Scan for the cell matching the given text and deliver its (X, Y) coordinate at center. 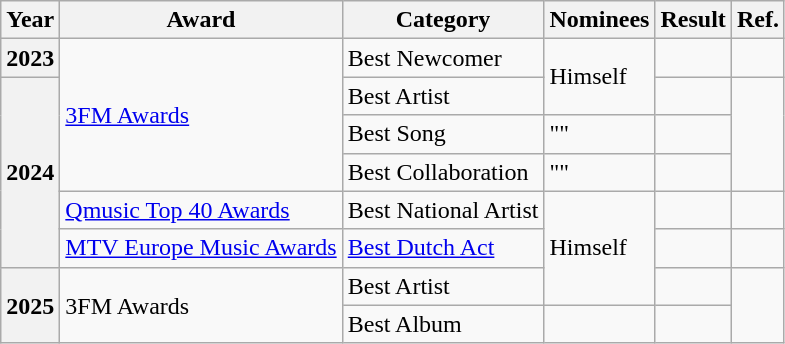
Award (201, 20)
Best Newcomer (443, 58)
Best Collaboration (443, 172)
Best National Artist (443, 210)
Qmusic Top 40 Awards (201, 210)
MTV Europe Music Awards (201, 248)
Year (30, 20)
2025 (30, 305)
Best Album (443, 324)
Nominees (600, 20)
Best Song (443, 134)
Result (693, 20)
2024 (30, 172)
2023 (30, 58)
Best Dutch Act (443, 248)
Category (443, 20)
Ref. (758, 20)
